Determine the [x, y] coordinate at the center of the cell enclosing the given text.  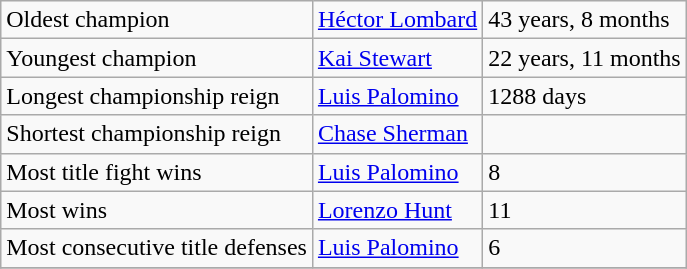
22 years, 11 months [584, 58]
8 [584, 172]
1288 days [584, 96]
Héctor Lombard [397, 20]
Lorenzo Hunt [397, 210]
Most wins [157, 210]
11 [584, 210]
Most consecutive title defenses [157, 248]
Kai Stewart [397, 58]
Youngest champion [157, 58]
Chase Sherman [397, 134]
Longest championship reign [157, 96]
Most title fight wins [157, 172]
Oldest champion [157, 20]
43 years, 8 months [584, 20]
6 [584, 248]
Shortest championship reign [157, 134]
